Find where the given text appears and provide that cell's center as [X, Y] coordinate. 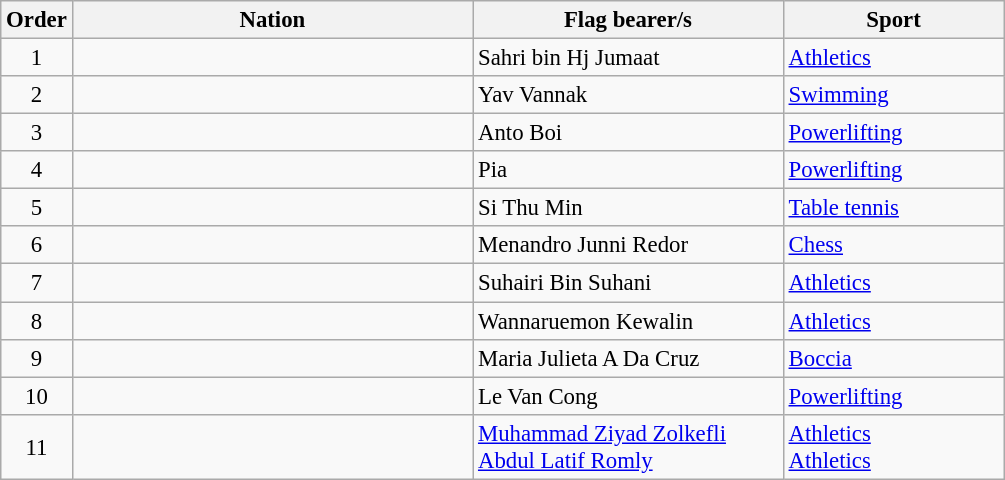
Boccia [894, 358]
Muhammad Ziyad ZolkefliAbdul Latif Romly [628, 446]
Sahri bin Hj Jumaat [628, 58]
7 [36, 283]
2 [36, 95]
1 [36, 58]
9 [36, 358]
Order [36, 20]
Pia [628, 170]
Table tennis [894, 208]
Swimming [894, 95]
6 [36, 245]
11 [36, 446]
10 [36, 396]
5 [36, 208]
8 [36, 321]
Sport [894, 20]
Si Thu Min [628, 208]
4 [36, 170]
Wannaruemon Kewalin [628, 321]
Anto Boi [628, 133]
Yav Vannak [628, 95]
3 [36, 133]
Flag bearer/s [628, 20]
Suhairi Bin Suhani [628, 283]
Chess [894, 245]
Menandro Junni Redor [628, 245]
Maria Julieta A Da Cruz [628, 358]
Le Van Cong [628, 396]
AthleticsAthletics [894, 446]
Nation [272, 20]
